From the cell containing the given text, extract its center point as [x, y] coordinate. 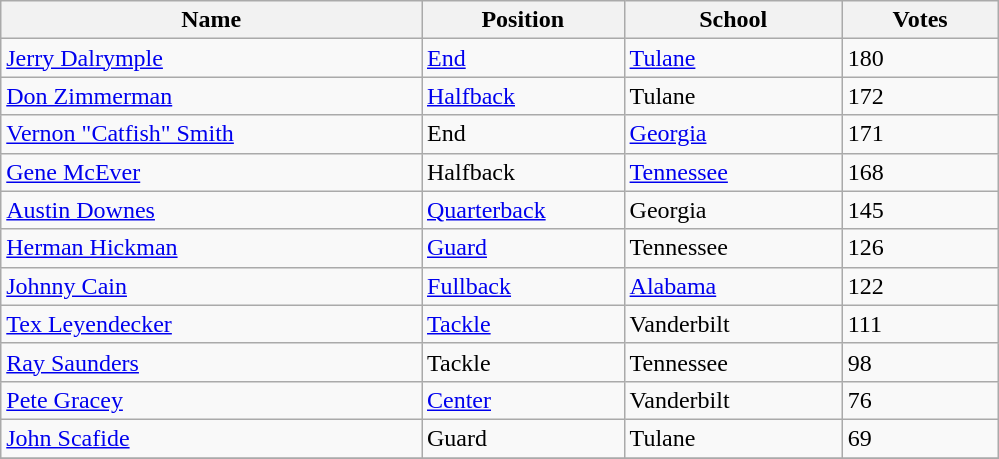
John Scafide [212, 438]
145 [920, 210]
Fullback [524, 286]
Herman Hickman [212, 248]
Name [212, 20]
School [733, 20]
171 [920, 134]
Jerry Dalrymple [212, 58]
172 [920, 96]
180 [920, 58]
Votes [920, 20]
Vernon "Catfish" Smith [212, 134]
111 [920, 324]
Center [524, 400]
Austin Downes [212, 210]
76 [920, 400]
69 [920, 438]
168 [920, 172]
Don Zimmerman [212, 96]
Quarterback [524, 210]
Pete Gracey [212, 400]
Gene McEver [212, 172]
126 [920, 248]
Johnny Cain [212, 286]
Tex Leyendecker [212, 324]
122 [920, 286]
Ray Saunders [212, 362]
Position [524, 20]
Alabama [733, 286]
98 [920, 362]
